Determine the (x, y) coordinate at the center of the cell enclosing the given text.  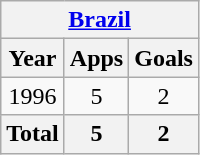
Year (33, 58)
Brazil (100, 20)
Apps (96, 58)
1996 (33, 96)
Total (33, 134)
Goals (164, 58)
